Detect which cell encompasses the target text, then output its (X, Y) center coordinate. 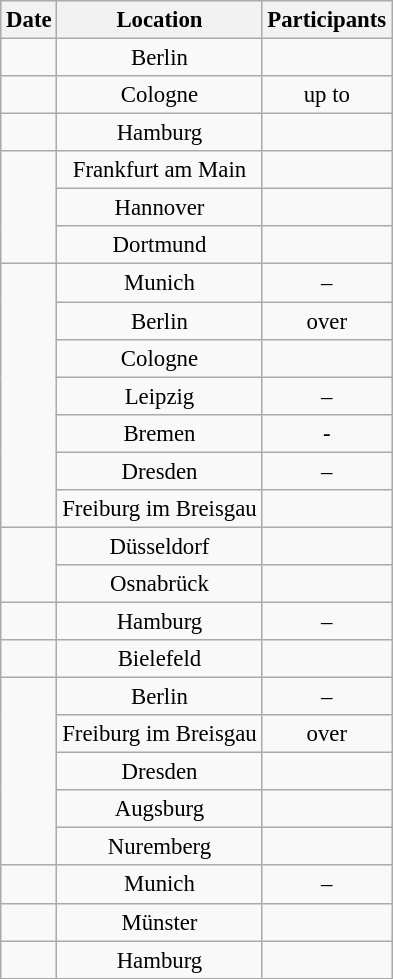
up to (327, 95)
Münster (160, 922)
Frankfurt am Main (160, 170)
Dortmund (160, 245)
- (327, 433)
Düsseldorf (160, 546)
Bremen (160, 433)
Osnabrück (160, 584)
Bielefeld (160, 659)
Augsburg (160, 809)
Hannover (160, 208)
Leipzig (160, 396)
Location (160, 20)
Nuremberg (160, 847)
Participants (327, 20)
Date (29, 20)
